For the text-containing cell, return its midpoint in [x, y] coordinate format. 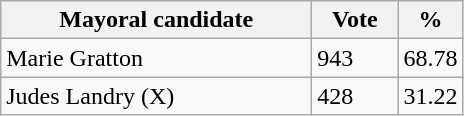
Judes Landry (X) [156, 96]
Marie Gratton [156, 58]
31.22 [430, 96]
Vote [355, 20]
428 [355, 96]
68.78 [430, 58]
Mayoral candidate [156, 20]
% [430, 20]
943 [355, 58]
